Detect which cell encompasses the target text, then output its [x, y] center coordinate. 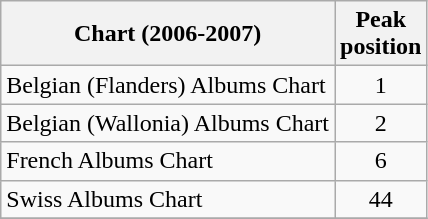
Belgian (Flanders) Albums Chart [168, 85]
Belgian (Wallonia) Albums Chart [168, 123]
44 [380, 199]
6 [380, 161]
French Albums Chart [168, 161]
1 [380, 85]
Chart (2006-2007) [168, 34]
2 [380, 123]
Peakposition [380, 34]
Swiss Albums Chart [168, 199]
